For the text-containing cell, return its midpoint in [x, y] coordinate format. 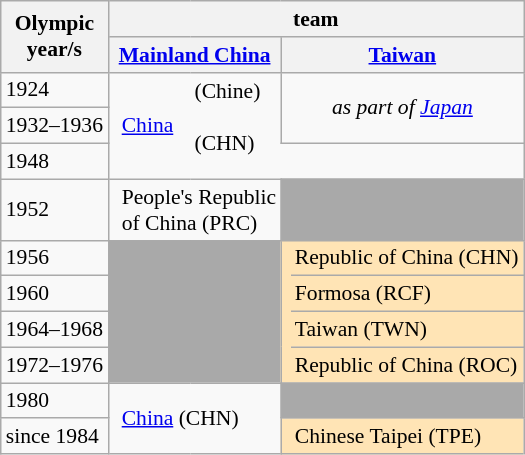
1980 [54, 401]
People's Republicof China (PRC) [199, 210]
1964–1968 [54, 330]
1960 [54, 294]
Republic of China (ROC) [408, 365]
Formosa (RCF) [408, 294]
1972–1976 [54, 365]
1952 [54, 210]
1932–1936 [54, 126]
Taiwan [402, 55]
Mainland China [194, 55]
(CHN) [236, 144]
Olympicyear/s [54, 36]
Chinese Taipei (TPE) [408, 437]
(Chine) [236, 90]
team [316, 19]
Taiwan (TWN) [408, 330]
1924 [54, 90]
1948 [54, 162]
Republic of China (CHN) [408, 258]
China [154, 126]
since 1984 [54, 437]
China (CHN) [199, 418]
as part of Japan [402, 108]
1956 [54, 258]
